Pinpoint the cell where the given text exists, returning its [X, Y] midpoint coordinate. 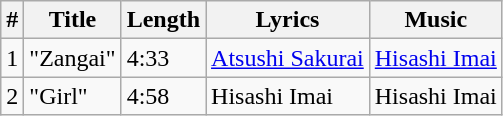
"Girl" [72, 96]
# [12, 20]
"Zangai" [72, 58]
4:58 [163, 96]
1 [12, 58]
Music [436, 20]
4:33 [163, 58]
Length [163, 20]
Lyrics [288, 20]
2 [12, 96]
Title [72, 20]
Atsushi Sakurai [288, 58]
